Capture the cell that displays the provided text and extract its (x, y) central coordinate. 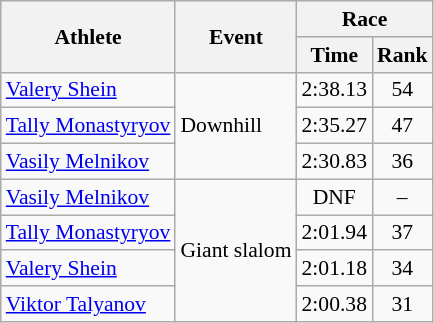
36 (402, 162)
DNF (334, 197)
Race (365, 19)
2:01.18 (334, 269)
31 (402, 304)
– (402, 197)
2:30.83 (334, 162)
2:38.13 (334, 90)
Athlete (88, 36)
Rank (402, 55)
2:01.94 (334, 233)
54 (402, 90)
2:35.27 (334, 126)
Viktor Talyanov (88, 304)
34 (402, 269)
Giant slalom (236, 250)
37 (402, 233)
Time (334, 55)
47 (402, 126)
Downhill (236, 126)
2:00.38 (334, 304)
Event (236, 36)
